Return (x, y) of the center of cell containing provided text 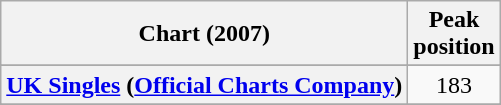
Peakposition (454, 34)
Chart (2007) (204, 34)
183 (454, 85)
UK Singles (Official Charts Company) (204, 85)
